From the cell containing the given text, extract its center point as (x, y) coordinate. 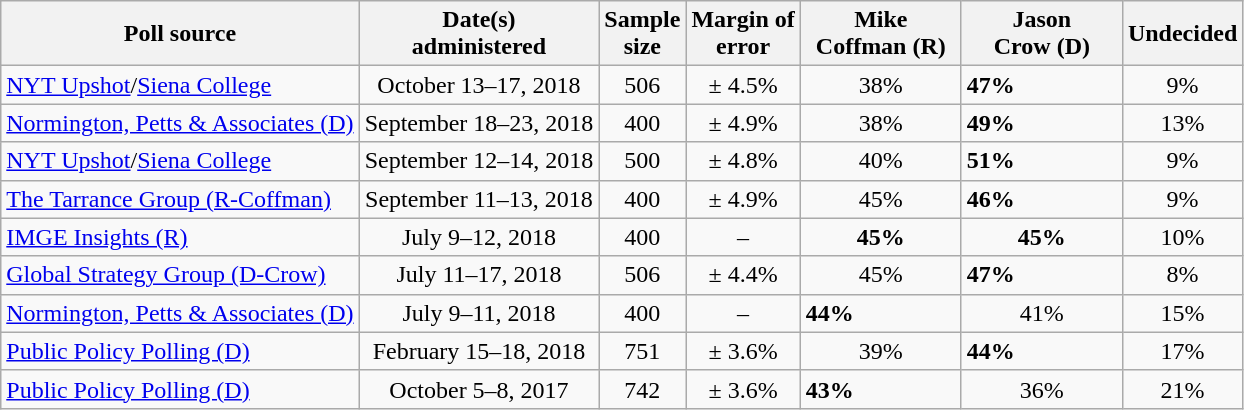
13% (1182, 123)
51% (1042, 161)
36% (1042, 389)
± 4.8% (743, 161)
October 5–8, 2017 (479, 389)
742 (642, 389)
The Tarrance Group (R-Coffman) (180, 199)
46% (1042, 199)
751 (642, 351)
21% (1182, 389)
February 15–18, 2018 (479, 351)
17% (1182, 351)
JasonCrow (D) (1042, 34)
± 4.5% (743, 85)
September 18–23, 2018 (479, 123)
8% (1182, 275)
± 4.4% (743, 275)
September 12–14, 2018 (479, 161)
IMGE Insights (R) (180, 237)
July 11–17, 2018 (479, 275)
July 9–12, 2018 (479, 237)
43% (880, 389)
September 11–13, 2018 (479, 199)
Margin oferror (743, 34)
Samplesize (642, 34)
39% (880, 351)
Global Strategy Group (D-Crow) (180, 275)
July 9–11, 2018 (479, 313)
Poll source (180, 34)
October 13–17, 2018 (479, 85)
MikeCoffman (R) (880, 34)
Undecided (1182, 34)
49% (1042, 123)
500 (642, 161)
41% (1042, 313)
Date(s)administered (479, 34)
10% (1182, 237)
40% (880, 161)
15% (1182, 313)
